Capture the cell that displays the provided text and extract its [X, Y] central coordinate. 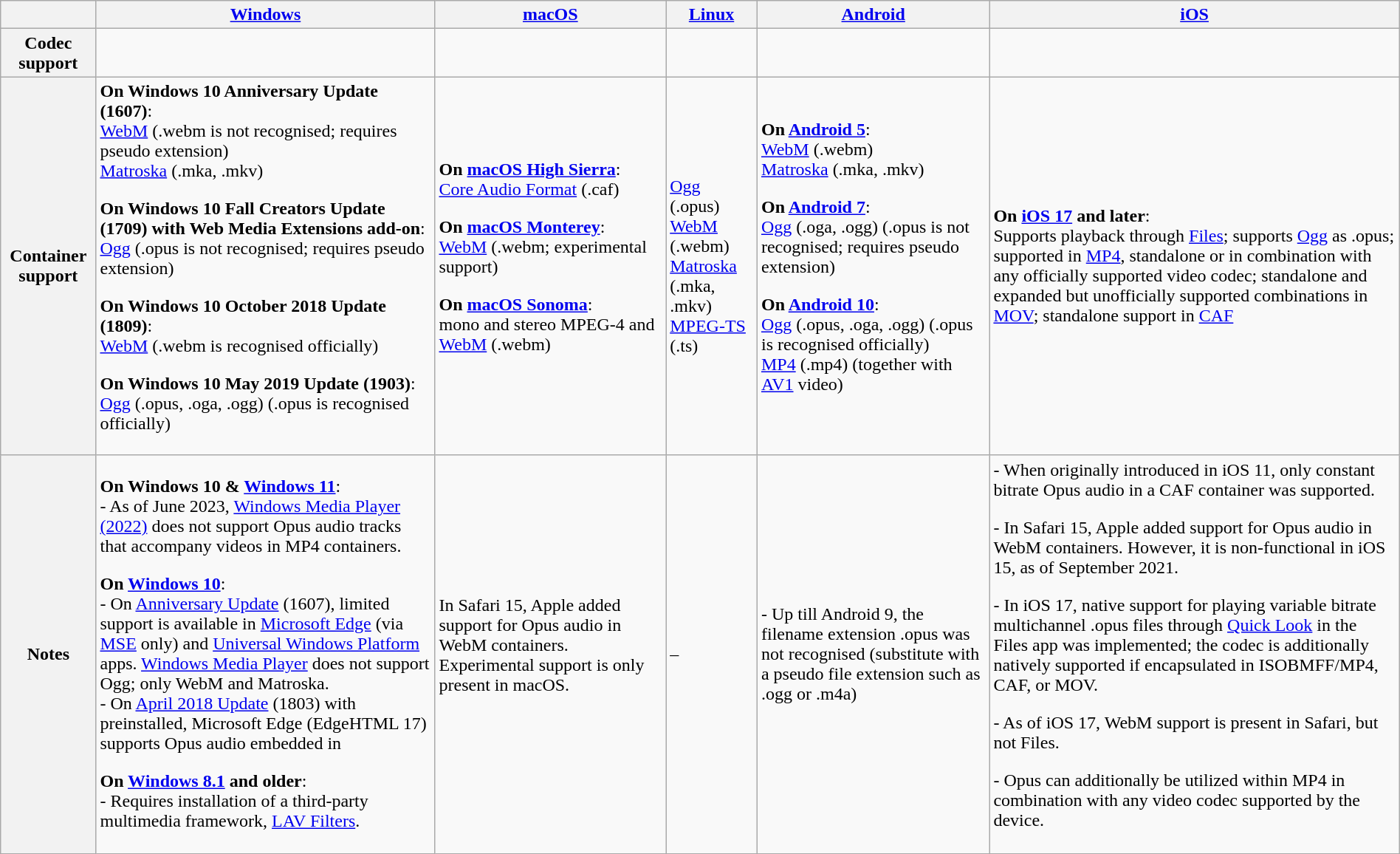
Ogg (.opus)WebM (.webm)Matroska (.mka, .mkv)MPEG-TS (.ts) [712, 266]
Windows [266, 15]
Container support [49, 266]
iOS [1195, 15]
- Up till Android 9, the filename extension .opus was not recognised (substitute with a pseudo file extension such as .ogg or .m4a) [873, 655]
Linux [712, 15]
Notes [49, 655]
Codec support [49, 53]
macOS [551, 15]
– [712, 655]
Android [873, 15]
In Safari 15, Apple added support for Opus audio in WebM containers. Experimental support is only present in macOS. [551, 655]
